Scan for the cell matching the given text and deliver its (X, Y) coordinate at center. 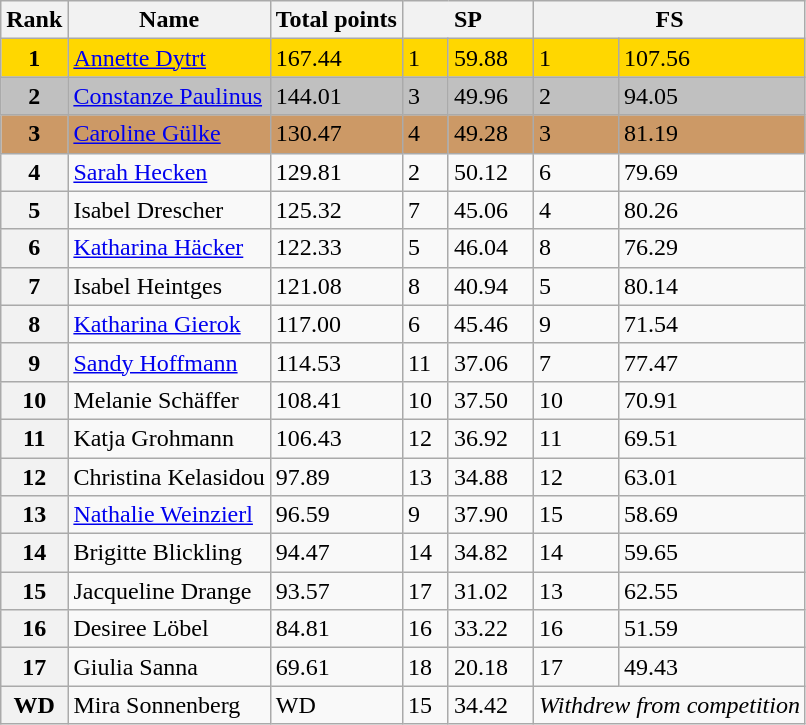
37.06 (490, 362)
51.59 (712, 629)
96.59 (336, 515)
167.44 (336, 58)
Sandy Hoffmann (169, 362)
Total points (336, 20)
Katja Grohmann (169, 438)
18 (425, 667)
81.19 (712, 134)
130.47 (336, 134)
114.53 (336, 362)
122.33 (336, 248)
46.04 (490, 248)
94.47 (336, 553)
37.50 (490, 400)
49.28 (490, 134)
Isabel Drescher (169, 210)
31.02 (490, 591)
33.22 (490, 629)
49.43 (712, 667)
76.29 (712, 248)
84.81 (336, 629)
80.26 (712, 210)
45.06 (490, 210)
50.12 (490, 172)
34.42 (490, 705)
20.18 (490, 667)
49.96 (490, 96)
69.51 (712, 438)
144.01 (336, 96)
Isabel Heintges (169, 286)
59.65 (712, 553)
Katharina Häcker (169, 248)
Desiree Löbel (169, 629)
106.43 (336, 438)
Annette Dytrt (169, 58)
Giulia Sanna (169, 667)
117.00 (336, 324)
58.69 (712, 515)
125.32 (336, 210)
Jacqueline Drange (169, 591)
34.82 (490, 553)
Constanze Paulinus (169, 96)
62.55 (712, 591)
97.89 (336, 477)
36.92 (490, 438)
93.57 (336, 591)
Mira Sonnenberg (169, 705)
70.91 (712, 400)
Name (169, 20)
63.01 (712, 477)
Withdrew from competition (670, 705)
34.88 (490, 477)
Christina Kelasidou (169, 477)
Katharina Gierok (169, 324)
129.81 (336, 172)
SP (468, 20)
69.61 (336, 667)
107.56 (712, 58)
Melanie Schäffer (169, 400)
FS (670, 20)
40.94 (490, 286)
45.46 (490, 324)
Rank (34, 20)
121.08 (336, 286)
Sarah Hecken (169, 172)
77.47 (712, 362)
37.90 (490, 515)
71.54 (712, 324)
80.14 (712, 286)
94.05 (712, 96)
79.69 (712, 172)
Brigitte Blickling (169, 553)
59.88 (490, 58)
108.41 (336, 400)
Nathalie Weinzierl (169, 515)
Caroline Gülke (169, 134)
